Identify which cell holds the provided text, then report its [x, y] central coordinate. 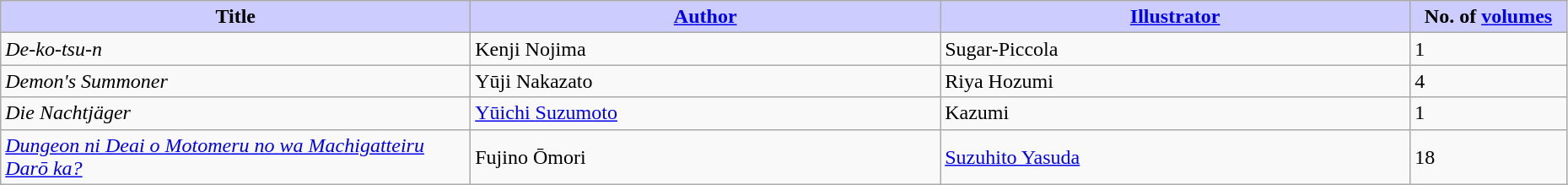
Demon's Summoner [236, 81]
Yūji Nakazato [705, 81]
Illustrator [1176, 17]
Sugar-Piccola [1176, 49]
Kazumi [1176, 113]
Author [705, 17]
Kenji Nojima [705, 49]
Suzuhito Yasuda [1176, 157]
No. of volumes [1489, 17]
Riya Hozumi [1176, 81]
Die Nachtjäger [236, 113]
18 [1489, 157]
Dungeon ni Deai o Motomeru no wa Machigatteiru Darō ka? [236, 157]
4 [1489, 81]
Fujino Ōmori [705, 157]
Title [236, 17]
Yūichi Suzumoto [705, 113]
De-ko-tsu-n [236, 49]
